Capture the cell that displays the provided text and extract its (X, Y) central coordinate. 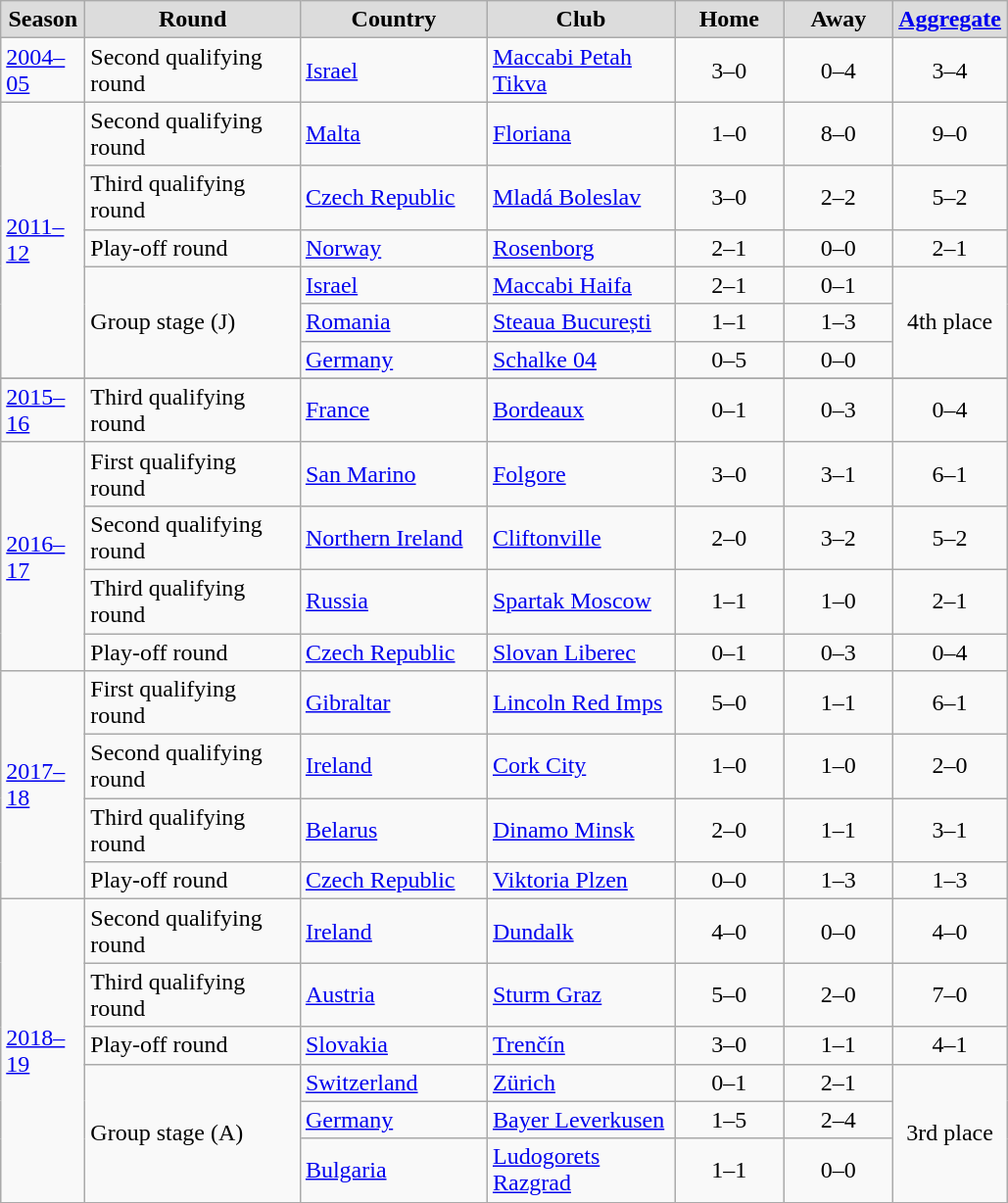
Russia (394, 601)
Aggregate (950, 20)
2011–12 (43, 240)
Northern Ireland (394, 537)
San Marino (394, 474)
Season (43, 20)
Bordeaux (580, 409)
2004–05 (43, 71)
Bulgaria (394, 1170)
Cliftonville (580, 537)
Folgore (580, 474)
0–5 (729, 360)
Maccabi Haifa (580, 285)
Slovan Liberec (580, 651)
Group stage (J) (193, 322)
Austria (394, 995)
2015–16 (43, 409)
Viktoria Plzen (580, 881)
Sturm Graz (580, 995)
Slovakia (394, 1045)
Switzerland (394, 1083)
France (394, 409)
Floriana (580, 133)
Lincoln Red Imps (580, 703)
Club (580, 20)
7–0 (950, 995)
8–0 (839, 133)
Gibraltar (394, 703)
3–4 (950, 71)
Cork City (580, 766)
Malta (394, 133)
Away (839, 20)
Norway (394, 248)
Round (193, 20)
Maccabi Petah Tikva (580, 71)
Steaua București (580, 322)
Romania (394, 322)
Bayer Leverkusen (580, 1120)
Dinamo Minsk (580, 831)
Spartak Moscow (580, 601)
Ludogorets Razgrad (580, 1170)
Rosenborg (580, 248)
9–0 (950, 133)
Schalke 04 (580, 360)
3rd place (950, 1132)
Dundalk (580, 931)
2017–18 (43, 786)
Trenčín (580, 1045)
Country (394, 20)
4th place (950, 322)
Belarus (394, 831)
3–2 (839, 537)
Group stage (A) (193, 1132)
Home (729, 20)
2–2 (839, 198)
2016–17 (43, 556)
1–5 (729, 1120)
Zürich (580, 1083)
2–4 (839, 1120)
4–1 (950, 1045)
Mladá Boleslav (580, 198)
2018–19 (43, 1050)
